Search for the cell housing the specified text and yield its [X, Y] center coordinate. 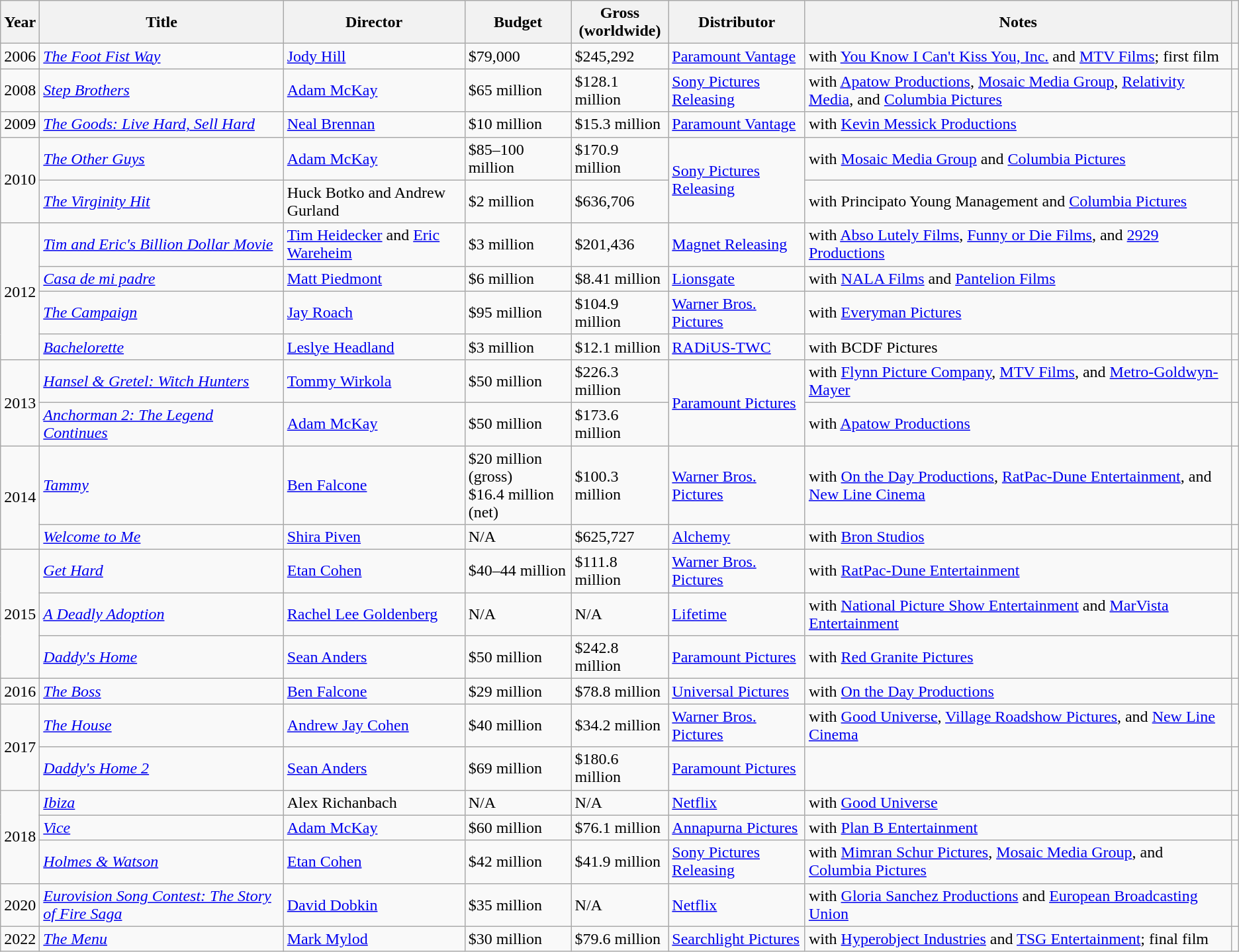
$42 million [518, 861]
$104.9 million [619, 312]
with You Know I Can't Kiss You, Inc. and MTV Films; first film [1018, 56]
Vice [161, 828]
Ibiza [161, 802]
$128.1 million [619, 90]
Alex Richanbach [374, 802]
with Gloria Sanchez Productions and European Broadcasting Union [1018, 905]
Daddy's Home 2 [161, 769]
Jody Hill [374, 56]
with Apatow Productions, Mosaic Media Group, Relativity Media, and Columbia Pictures [1018, 90]
Andrew Jay Cohen [374, 725]
Tim Heidecker and Eric Wareheim [374, 245]
The House [161, 725]
$12.1 million [619, 347]
with Red Granite Pictures [1018, 658]
Notes [1018, 22]
Step Brothers [161, 90]
with Good Universe [1018, 802]
2016 [20, 691]
2020 [20, 905]
Shira Piven [374, 537]
Hansel & Gretel: Witch Hunters [161, 381]
2015 [20, 614]
with Flynn Picture Company, MTV Films, and Metro-Goldwyn-Mayer [1018, 381]
2006 [20, 56]
$111.8 million [619, 572]
2017 [20, 747]
2022 [20, 939]
Mark Mylod [374, 939]
Gross(worldwide) [619, 22]
$10 million [518, 124]
with Kevin Messick Productions [1018, 124]
2012 [20, 291]
with Everyman Pictures [1018, 312]
Magnet Releasing [737, 245]
with NALA Films and Pantelion Films [1018, 279]
2008 [20, 90]
The Campaign [161, 312]
with National Picture Show Entertainment and MarVista Entertainment [1018, 614]
$245,292 [619, 56]
with On the Day Productions, RatPac-Dune Entertainment, and New Line Cinema [1018, 486]
Eurovision Song Contest: The Story of Fire Saga [161, 905]
A Deadly Adoption [161, 614]
with RatPac-Dune Entertainment [1018, 572]
2013 [20, 402]
Director [374, 22]
2010 [20, 180]
$2 million [518, 201]
with Hyperobject Industries and TSG Entertainment; final film [1018, 939]
Huck Botko and Andrew Gurland [374, 201]
$35 million [518, 905]
$40–44 million [518, 572]
Get Hard [161, 572]
Rachel Lee Goldenberg [374, 614]
Leslye Headland [374, 347]
with Bron Studios [1018, 537]
$78.8 million [619, 691]
$29 million [518, 691]
$170.9 million [619, 159]
Tommy Wirkola [374, 381]
Universal Pictures [737, 691]
$65 million [518, 90]
Searchlight Pictures [737, 939]
$60 million [518, 828]
$242.8 million [619, 658]
$15.3 million [619, 124]
Jay Roach [374, 312]
Matt Piedmont [374, 279]
$625,727 [619, 537]
with Principato Young Management and Columbia Pictures [1018, 201]
Lifetime [737, 614]
Budget [518, 22]
$30 million [518, 939]
with Apatow Productions [1018, 423]
2014 [20, 498]
Title [161, 22]
The Boss [161, 691]
$69 million [518, 769]
Annapurna Pictures [737, 828]
$173.6 million [619, 423]
Casa de mi padre [161, 279]
Tammy [161, 486]
$40 million [518, 725]
$95 million [518, 312]
$226.3 million [619, 381]
Tim and Eric's Billion Dollar Movie [161, 245]
2009 [20, 124]
The Other Guys [161, 159]
with Abso Lutely Films, Funny or Die Films, and 2929 Productions [1018, 245]
Bachelorette [161, 347]
with Mosaic Media Group and Columbia Pictures [1018, 159]
with Mimran Schur Pictures, Mosaic Media Group, and Columbia Pictures [1018, 861]
2018 [20, 836]
$201,436 [619, 245]
$79.6 million [619, 939]
$41.9 million [619, 861]
$100.3 million [619, 486]
with Good Universe, Village Roadshow Pictures, and New Line Cinema [1018, 725]
$76.1 million [619, 828]
$6 million [518, 279]
The Goods: Live Hard, Sell Hard [161, 124]
David Dobkin [374, 905]
The Menu [161, 939]
Daddy's Home [161, 658]
The Virginity Hit [161, 201]
$85–100 million [518, 159]
Distributor [737, 22]
$34.2 million [619, 725]
Year [20, 22]
with On the Day Productions [1018, 691]
Neal Brennan [374, 124]
The Foot Fist Way [161, 56]
Holmes & Watson [161, 861]
$79,000 [518, 56]
$636,706 [619, 201]
Welcome to Me [161, 537]
RADiUS-TWC [737, 347]
Lionsgate [737, 279]
with BCDF Pictures [1018, 347]
Anchorman 2: The Legend Continues [161, 423]
Alchemy [737, 537]
$20 million (gross)$16.4 million (net) [518, 486]
$180.6 million [619, 769]
with Plan B Entertainment [1018, 828]
$8.41 million [619, 279]
